Provide the (x, y) coordinate of the cell's center where the given text is located.  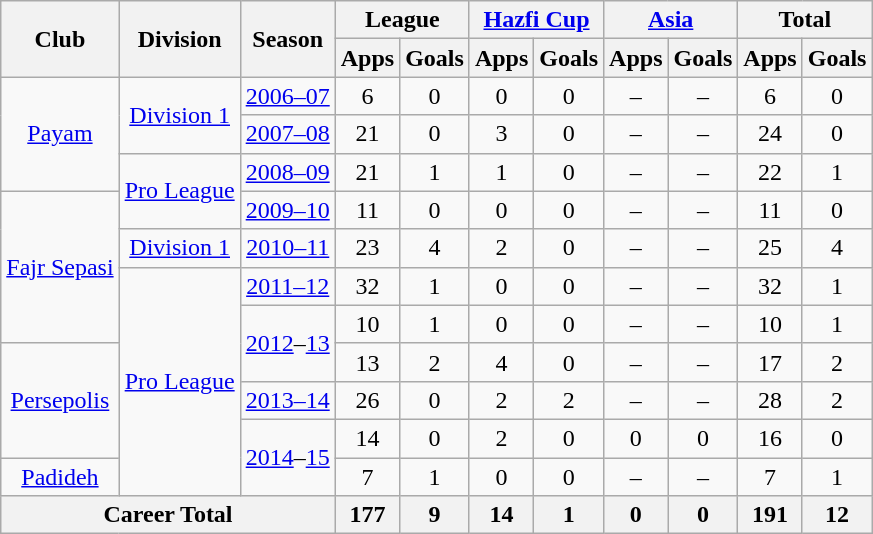
Division (180, 39)
9 (435, 515)
28 (770, 400)
26 (367, 400)
Fajr Sepasi (60, 267)
2014–15 (288, 457)
25 (770, 248)
Asia (671, 20)
Career Total (168, 515)
2008–09 (288, 172)
23 (367, 248)
17 (770, 362)
Season (288, 39)
12 (837, 515)
177 (367, 515)
13 (367, 362)
2007–08 (288, 134)
2013–14 (288, 400)
24 (770, 134)
League (402, 20)
Payam (60, 134)
2012–13 (288, 343)
191 (770, 515)
2011–12 (288, 286)
3 (501, 134)
Total (805, 20)
16 (770, 438)
Club (60, 39)
Hazfi Cup (536, 20)
2010–11 (288, 248)
2006–07 (288, 96)
Persepolis (60, 400)
Padideh (60, 477)
22 (770, 172)
2009–10 (288, 210)
